Locate the cell with the specified text and output its [x, y] center coordinate. 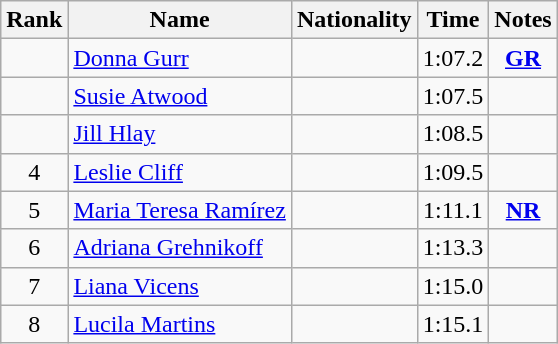
Leslie Cliff [180, 172]
Susie Atwood [180, 96]
7 [34, 286]
4 [34, 172]
8 [34, 324]
GR [523, 58]
Liana Vicens [180, 286]
Jill Hlay [180, 134]
Adriana Grehnikoff [180, 248]
NR [523, 210]
Rank [34, 20]
Notes [523, 20]
1:07.5 [453, 96]
Maria Teresa Ramírez [180, 210]
Donna Gurr [180, 58]
6 [34, 248]
1:11.1 [453, 210]
5 [34, 210]
1:09.5 [453, 172]
1:13.3 [453, 248]
1:07.2 [453, 58]
Nationality [354, 20]
1:15.0 [453, 286]
Time [453, 20]
1:15.1 [453, 324]
Name [180, 20]
Lucila Martins [180, 324]
1:08.5 [453, 134]
